Search for the cell housing the specified text and yield its [x, y] center coordinate. 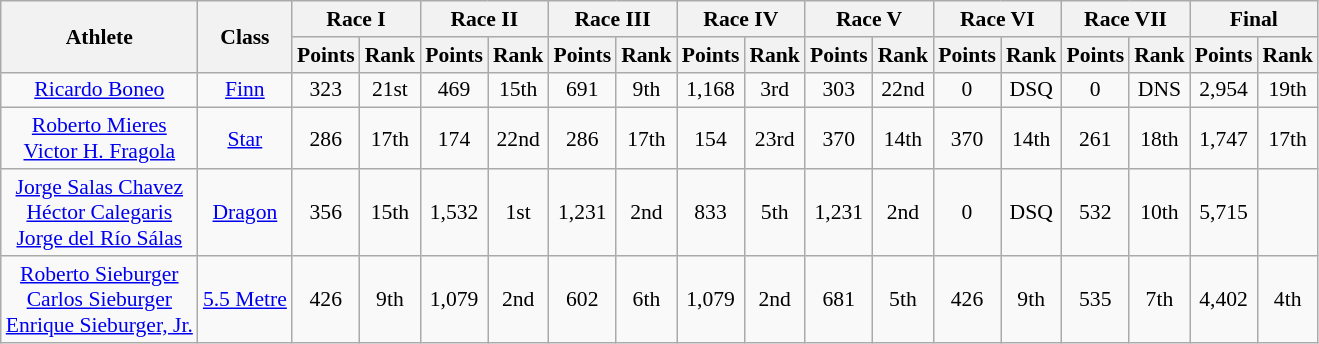
1,747 [1224, 138]
Jorge Salas ChavezHéctor CalegarisJorge del Río Sálas [100, 212]
Ricardo Boneo [100, 90]
535 [1095, 300]
691 [582, 90]
Race V [869, 19]
Dragon [245, 212]
Race II [484, 19]
681 [839, 300]
Race VII [1125, 19]
1,168 [711, 90]
261 [1095, 138]
6th [646, 300]
4,402 [1224, 300]
21st [390, 90]
5.5 Metre [245, 300]
Athlete [100, 36]
3rd [774, 90]
532 [1095, 212]
19th [1288, 90]
Final [1254, 19]
303 [839, 90]
356 [326, 212]
2,954 [1224, 90]
5,715 [1224, 212]
23rd [774, 138]
1,532 [454, 212]
18th [1160, 138]
1st [518, 212]
Race IV [741, 19]
174 [454, 138]
Race VI [997, 19]
Star [245, 138]
833 [711, 212]
469 [454, 90]
602 [582, 300]
10th [1160, 212]
7th [1160, 300]
323 [326, 90]
Race I [356, 19]
Roberto MieresVictor H. Fragola [100, 138]
154 [711, 138]
Race III [612, 19]
Class [245, 36]
DNS [1160, 90]
4th [1288, 300]
Roberto SieburgerCarlos SieburgerEnrique Sieburger, Jr. [100, 300]
Finn [245, 90]
